Find where the given text appears and provide that cell's center as (X, Y) coordinate. 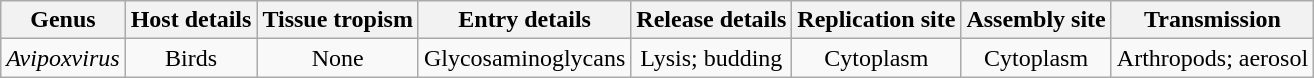
Host details (191, 20)
Replication site (876, 20)
Tissue tropism (338, 20)
Avipoxvirus (63, 58)
Entry details (524, 20)
Genus (63, 20)
Assembly site (1036, 20)
Glycosaminoglycans (524, 58)
Release details (712, 20)
Arthropods; aerosol (1212, 58)
Lysis; budding (712, 58)
None (338, 58)
Birds (191, 58)
Transmission (1212, 20)
